Search for the cell housing the specified text and yield its (X, Y) center coordinate. 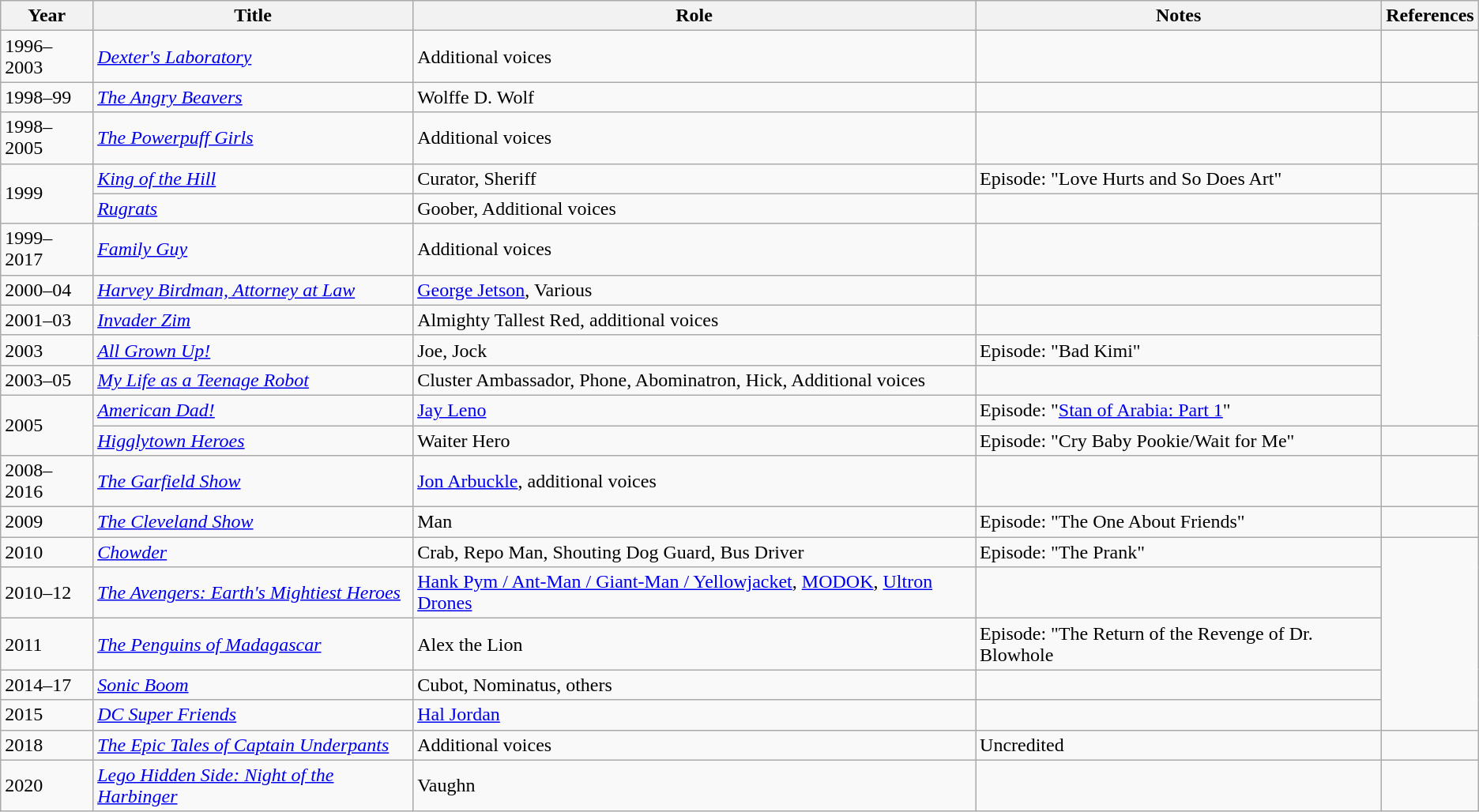
Wolffe D. Wolf (694, 97)
American Dad! (253, 410)
Vaughn (694, 785)
Notes (1179, 16)
Invader Zim (253, 320)
1999 (47, 194)
Jay Leno (694, 410)
Hal Jordan (694, 715)
Alex the Lion (694, 645)
2008–2016 (47, 482)
2014–17 (47, 685)
1996–2003 (47, 57)
Dexter's Laboratory (253, 57)
2011 (47, 645)
Title (253, 16)
Episode: "Love Hurts and So Does Art" (1179, 179)
DC Super Friends (253, 715)
Year (47, 16)
1999–2017 (47, 250)
Family Guy (253, 250)
1998–2005 (47, 137)
Hank Pym / Ant-Man / Giant-Man / Yellowjacket, MODOK, Ultron Drones (694, 592)
Almighty Tallest Red, additional voices (694, 320)
The Angry Beavers (253, 97)
All Grown Up! (253, 350)
Role (694, 16)
The Garfield Show (253, 482)
The Cleveland Show (253, 522)
Goober, Additional voices (694, 209)
2003–05 (47, 380)
Higglytown Heroes (253, 440)
Lego Hidden Side: Night of the Harbinger (253, 785)
Joe, Jock (694, 350)
Episode: "The One About Friends" (1179, 522)
2018 (47, 745)
References (1430, 16)
2003 (47, 350)
King of the Hill (253, 179)
George Jetson, Various (694, 290)
Episode: "Cry Baby Pookie/Wait for Me" (1179, 440)
Waiter Hero (694, 440)
My Life as a Teenage Robot (253, 380)
Rugrats (253, 209)
2005 (47, 425)
2009 (47, 522)
Harvey Birdman, Attorney at Law (253, 290)
The Penguins of Madagascar (253, 645)
2020 (47, 785)
Crab, Repo Man, Shouting Dog Guard, Bus Driver (694, 552)
Episode: "The Return of the Revenge of Dr. Blowhole (1179, 645)
The Epic Tales of Captain Underpants (253, 745)
The Powerpuff Girls (253, 137)
The Avengers: Earth's Mightiest Heroes (253, 592)
2000–04 (47, 290)
Cluster Ambassador, Phone, Abominatron, Hick, Additional voices (694, 380)
Jon Arbuckle, additional voices (694, 482)
2010 (47, 552)
Sonic Boom (253, 685)
2010–12 (47, 592)
Episode: "Stan of Arabia: Part 1" (1179, 410)
Man (694, 522)
Chowder (253, 552)
Episode: "Bad Kimi" (1179, 350)
2001–03 (47, 320)
Episode: "The Prank" (1179, 552)
Cubot, Nominatus, others (694, 685)
Curator, Sheriff (694, 179)
1998–99 (47, 97)
Uncredited (1179, 745)
2015 (47, 715)
